Output the [X, Y] coordinate of the center of the cell containing the given text.  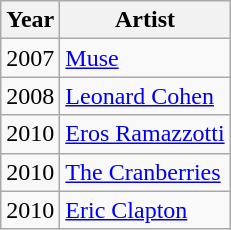
Leonard Cohen [145, 96]
Muse [145, 58]
2008 [30, 96]
Year [30, 20]
Eros Ramazzotti [145, 134]
Artist [145, 20]
The Cranberries [145, 172]
2007 [30, 58]
Eric Clapton [145, 210]
